Output the (x, y) coordinate of the center of the cell containing the given text.  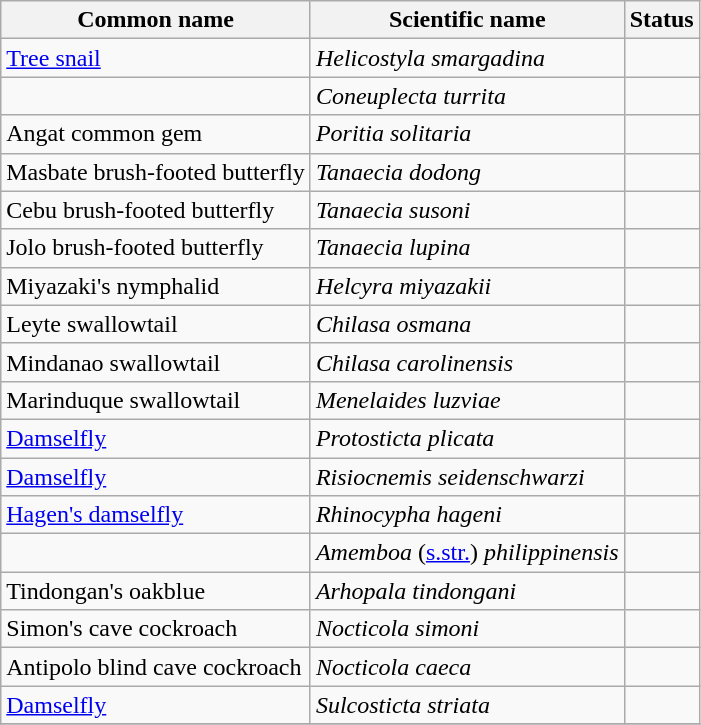
Cebu brush-footed butterfly (156, 210)
Jolo brush-footed butterfly (156, 248)
Coneuplecta turrita (467, 96)
Chilasa osmana (467, 324)
Mindanao swallowtail (156, 362)
Tanaecia lupina (467, 248)
Common name (156, 20)
Masbate brush-footed butterfly (156, 172)
Angat common gem (156, 134)
Simon's cave cockroach (156, 629)
Tanaecia susoni (467, 210)
Menelaides luzviae (467, 400)
Miyazaki's nymphalid (156, 286)
Rhinocypha hageni (467, 515)
Helicostyla smargadina (467, 58)
Tindongan's oakblue (156, 591)
Chilasa carolinensis (467, 362)
Antipolo blind cave cockroach (156, 667)
Tanaecia dodong (467, 172)
Nocticola simoni (467, 629)
Amemboa (s.str.) philippinensis (467, 553)
Risiocnemis seidenschwarzi (467, 477)
Arhopala tindongani (467, 591)
Sulcosticta striata (467, 705)
Leyte swallowtail (156, 324)
Poritia solitaria (467, 134)
Hagen's damselfly (156, 515)
Tree snail (156, 58)
Marinduque swallowtail (156, 400)
Nocticola caeca (467, 667)
Helcyra miyazakii (467, 286)
Scientific name (467, 20)
Protosticta plicata (467, 438)
Status (662, 20)
